Return (x, y) of the center of cell containing provided text 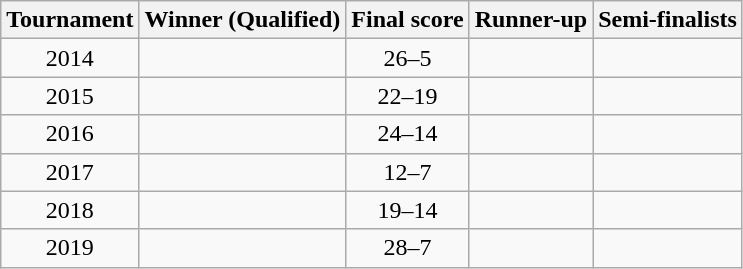
24–14 (408, 134)
2015 (70, 96)
22–19 (408, 96)
Tournament (70, 20)
26–5 (408, 58)
2019 (70, 248)
Final score (408, 20)
2016 (70, 134)
Semi-finalists (668, 20)
Winner (Qualified) (242, 20)
Runner-up (531, 20)
19–14 (408, 210)
2017 (70, 172)
2014 (70, 58)
28–7 (408, 248)
2018 (70, 210)
12–7 (408, 172)
